For the text-containing cell, return its midpoint in (x, y) coordinate format. 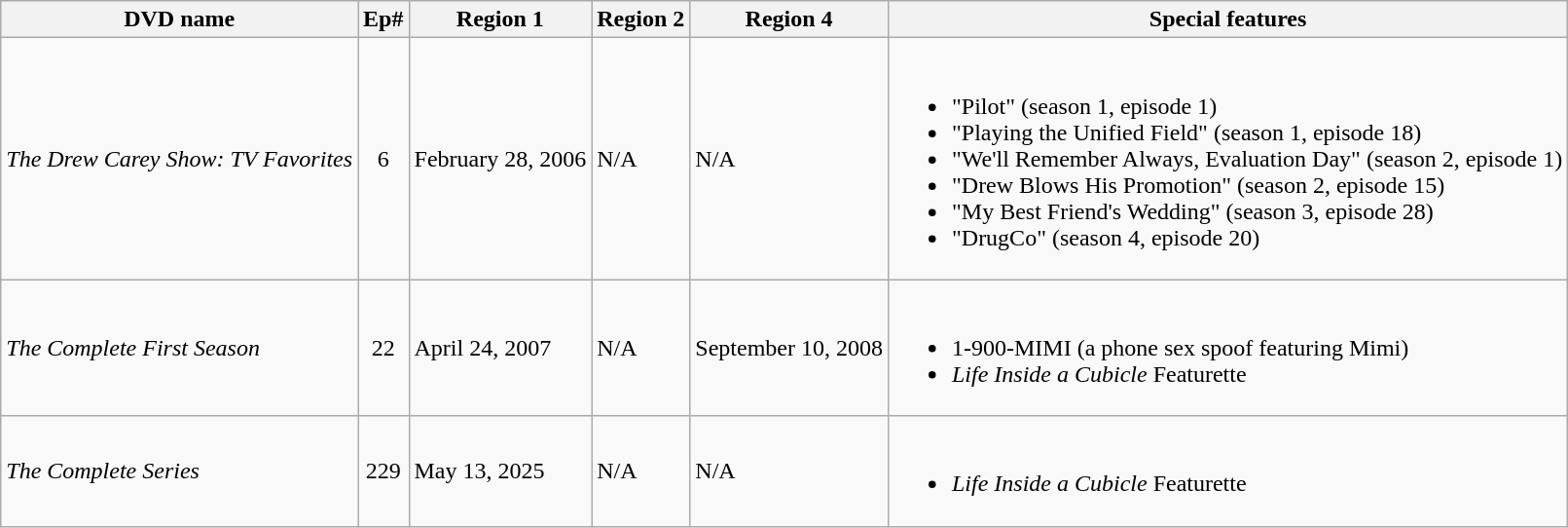
February 28, 2006 (500, 159)
April 24, 2007 (500, 348)
September 10, 2008 (789, 348)
May 13, 2025 (500, 471)
1-900-MIMI (a phone sex spoof featuring Mimi)Life Inside a Cubicle Featurette (1227, 348)
Region 4 (789, 19)
22 (383, 348)
Region 2 (640, 19)
6 (383, 159)
The Drew Carey Show: TV Favorites (179, 159)
Life Inside a Cubicle Featurette (1227, 471)
Ep# (383, 19)
Special features (1227, 19)
The Complete First Season (179, 348)
The Complete Series (179, 471)
229 (383, 471)
DVD name (179, 19)
Region 1 (500, 19)
